Detect which cell encompasses the target text, then output its (X, Y) center coordinate. 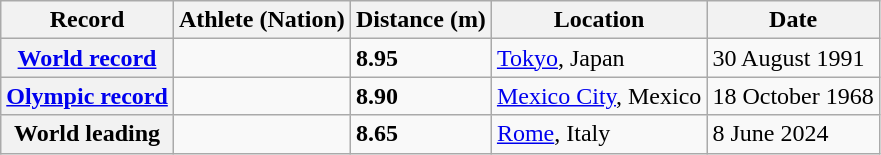
Record (88, 20)
Location (598, 20)
Date (793, 20)
Tokyo, Japan (598, 58)
Olympic record (88, 96)
18 October 1968 (793, 96)
30 August 1991 (793, 58)
Distance (m) (420, 20)
Athlete (Nation) (262, 20)
World leading (88, 134)
Rome, Italy (598, 134)
Mexico City, Mexico (598, 96)
World record (88, 58)
8 June 2024 (793, 134)
8.95 (420, 58)
8.65 (420, 134)
8.90 (420, 96)
